From the cell containing the given text, extract its center point as [X, Y] coordinate. 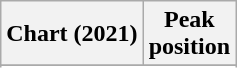
Chart (2021) [72, 34]
Peakposition [189, 34]
